Return (x, y) of the center of cell containing provided text 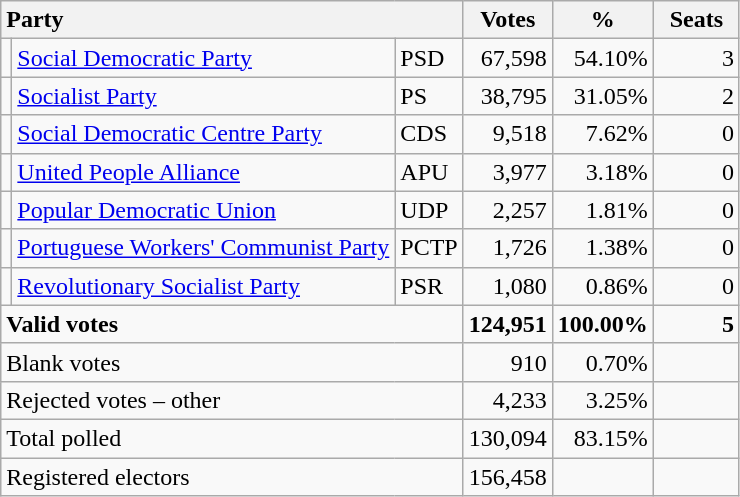
2 (696, 96)
1,726 (508, 248)
1.38% (602, 248)
2,257 (508, 210)
Total polled (232, 438)
Socialist Party (204, 96)
Popular Democratic Union (204, 210)
4,233 (508, 400)
Valid votes (232, 324)
0.86% (602, 286)
1.81% (602, 210)
Blank votes (232, 362)
0.70% (602, 362)
Portuguese Workers' Communist Party (204, 248)
7.62% (602, 134)
31.05% (602, 96)
3 (696, 58)
Revolutionary Socialist Party (204, 286)
Registered electors (232, 477)
156,458 (508, 477)
3.25% (602, 400)
PS (429, 96)
3,977 (508, 172)
APU (429, 172)
PCTP (429, 248)
38,795 (508, 96)
124,951 (508, 324)
United People Alliance (204, 172)
CDS (429, 134)
83.15% (602, 438)
Social Democratic Centre Party (204, 134)
9,518 (508, 134)
130,094 (508, 438)
67,598 (508, 58)
54.10% (602, 58)
PSR (429, 286)
100.00% (602, 324)
Votes (508, 20)
% (602, 20)
910 (508, 362)
1,080 (508, 286)
3.18% (602, 172)
Rejected votes – other (232, 400)
Seats (696, 20)
PSD (429, 58)
Social Democratic Party (204, 58)
Party (232, 20)
UDP (429, 210)
5 (696, 324)
